For the text-containing cell, return its midpoint in [x, y] coordinate format. 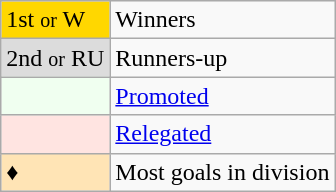
Most goals in division [222, 172]
2nd or RU [56, 58]
Relegated [222, 134]
♦ [56, 172]
1st or W [56, 20]
Promoted [222, 96]
Runners-up [222, 58]
Winners [222, 20]
